Determine the (X, Y) coordinate at the center of the cell enclosing the given text.  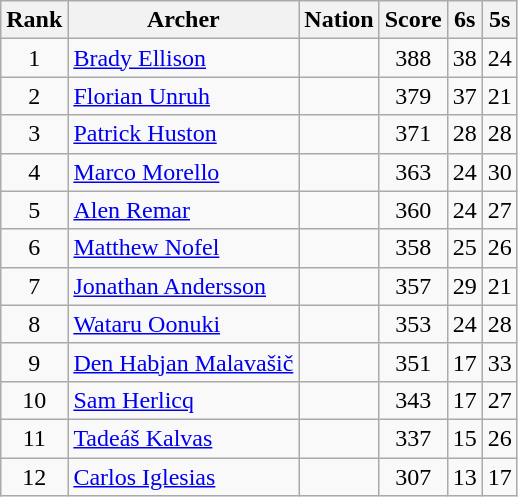
353 (413, 324)
Archer (184, 20)
38 (464, 58)
8 (34, 324)
Nation (339, 20)
2 (34, 96)
6 (34, 248)
11 (34, 438)
15 (464, 438)
307 (413, 477)
10 (34, 400)
Tadeáš Kalvas (184, 438)
351 (413, 362)
Score (413, 20)
33 (500, 362)
Marco Morello (184, 172)
6s (464, 20)
13 (464, 477)
Den Habjan Malavašič (184, 362)
360 (413, 210)
Jonathan Andersson (184, 286)
5 (34, 210)
Florian Unruh (184, 96)
363 (413, 172)
Rank (34, 20)
Brady Ellison (184, 58)
Sam Herlicq (184, 400)
343 (413, 400)
Alen Remar (184, 210)
337 (413, 438)
3 (34, 134)
388 (413, 58)
4 (34, 172)
25 (464, 248)
37 (464, 96)
Wataru Oonuki (184, 324)
Carlos Iglesias (184, 477)
379 (413, 96)
Matthew Nofel (184, 248)
Patrick Huston (184, 134)
5s (500, 20)
1 (34, 58)
12 (34, 477)
358 (413, 248)
7 (34, 286)
9 (34, 362)
371 (413, 134)
357 (413, 286)
30 (500, 172)
29 (464, 286)
